Capture the cell that displays the provided text and extract its (X, Y) central coordinate. 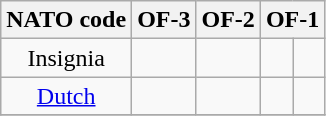
OF-3 (164, 20)
NATO code (66, 20)
OF-1 (292, 20)
Insignia (66, 58)
OF-2 (228, 20)
Dutch (66, 96)
